Return [X, Y] of the center of cell containing provided text 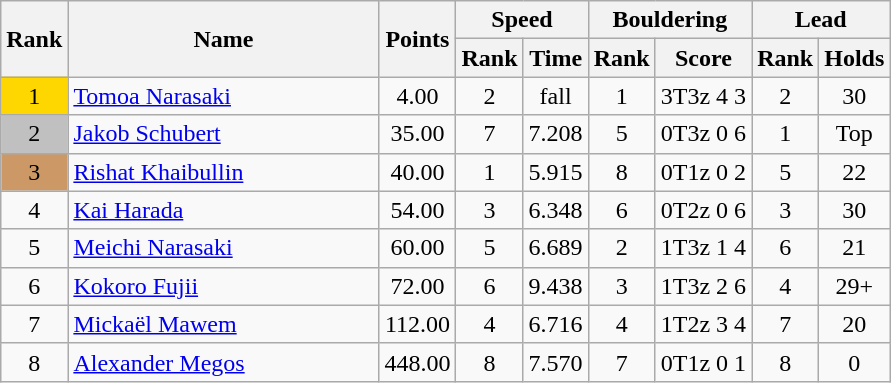
Jakob Schubert [224, 134]
Points [418, 39]
5.915 [556, 172]
40.00 [418, 172]
Time [556, 58]
Top [854, 134]
0T1z 0 2 [703, 172]
Rishat Khaibullin [224, 172]
72.00 [418, 286]
Bouldering [670, 20]
1T3z 2 6 [703, 286]
9.438 [556, 286]
0T3z 0 6 [703, 134]
Tomoa Narasaki [224, 96]
Score [703, 58]
3T3z 4 3 [703, 96]
fall [556, 96]
0T2z 0 6 [703, 210]
0T1z 0 1 [703, 362]
35.00 [418, 134]
60.00 [418, 248]
0 [854, 362]
448.00 [418, 362]
29+ [854, 286]
Meichi Narasaki [224, 248]
22 [854, 172]
Name [224, 39]
54.00 [418, 210]
Speed [522, 20]
Mickaël Mawem [224, 324]
20 [854, 324]
1T3z 1 4 [703, 248]
7.208 [556, 134]
6.689 [556, 248]
Kai Harada [224, 210]
6.716 [556, 324]
112.00 [418, 324]
Kokoro Fujii [224, 286]
7.570 [556, 362]
4.00 [418, 96]
Alexander Megos [224, 362]
Holds [854, 58]
Lead [821, 20]
1T2z 3 4 [703, 324]
6.348 [556, 210]
21 [854, 248]
